Capture the cell that displays the provided text and extract its [x, y] central coordinate. 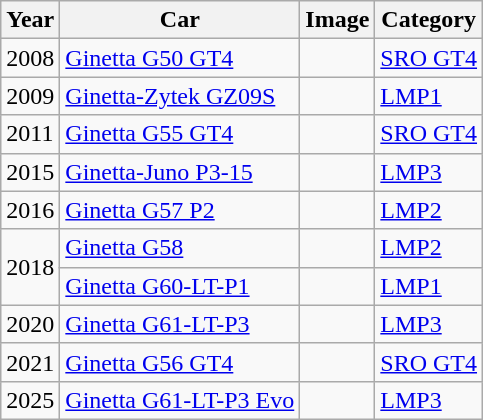
Ginetta-Juno P3-15 [180, 172]
2025 [30, 400]
Ginetta G50 GT4 [180, 58]
Category [429, 20]
Ginetta G57 P2 [180, 210]
2021 [30, 362]
2015 [30, 172]
2011 [30, 134]
Year [30, 20]
Ginetta G61-LT-P3 Evo [180, 400]
2018 [30, 267]
2009 [30, 96]
Ginetta G61-LT-P3 [180, 324]
Ginetta-Zytek GZ09S [180, 96]
Ginetta G58 [180, 248]
2016 [30, 210]
Image [338, 20]
Car [180, 20]
2020 [30, 324]
Ginetta G60-LT-P1 [180, 286]
Ginetta G55 GT4 [180, 134]
2008 [30, 58]
Ginetta G56 GT4 [180, 362]
